Find where the given text appears and provide that cell's center as (X, Y) coordinate. 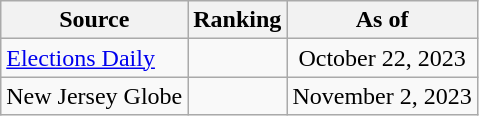
October 22, 2023 (382, 58)
Ranking (238, 20)
New Jersey Globe (94, 96)
As of (382, 20)
November 2, 2023 (382, 96)
Source (94, 20)
Elections Daily (94, 58)
